Extract the (x, y) coordinate from the center of the cell holding the provided text.  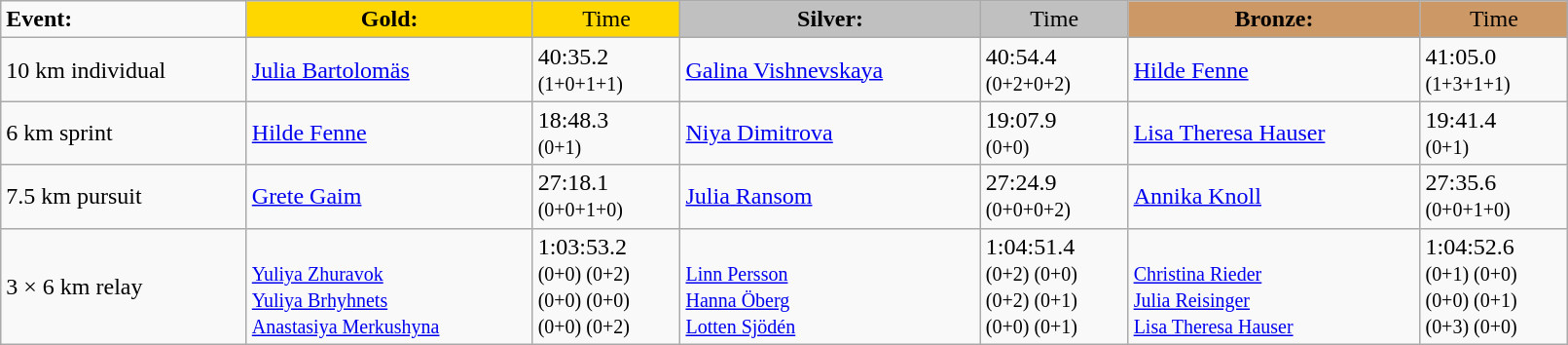
10 km individual (125, 70)
Galina Vishnevskaya (830, 70)
Event: (125, 19)
18:48.3(0+1) (606, 133)
Niya Dimitrova (830, 133)
19:41.4(0+1) (1494, 133)
Julia Ransom (830, 197)
41:05.0(1+3+1+1) (1494, 70)
3 × 6 km relay (125, 287)
Annika Knoll (1274, 197)
Julia Bartolomäs (389, 70)
1:03:53.2(0+0) (0+2)(0+0) (0+0)(0+0) (0+2) (606, 287)
27:35.6 (0+0+1+0) (1494, 197)
Yuliya ZhuravokYuliya BrhyhnetsAnastasiya Merkushyna (389, 287)
Lisa Theresa Hauser (1274, 133)
Christina RiederJulia ReisingerLisa Theresa Hauser (1274, 287)
27:24.9 (0+0+0+2) (1054, 197)
27:18.1(0+0+1+0) (606, 197)
Gold: (389, 19)
1:04:51.4(0+2) (0+0)(0+2) (0+1)(0+0) (0+1) (1054, 287)
40:54.4 (0+2+0+2) (1054, 70)
Silver: (830, 19)
Linn PerssonHanna ÖbergLotten Sjödén (830, 287)
7.5 km pursuit (125, 197)
19:07.9(0+0) (1054, 133)
40:35.2(1+0+1+1) (606, 70)
6 km sprint (125, 133)
Bronze: (1274, 19)
1:04:52.6(0+1) (0+0)(0+0) (0+1)(0+3) (0+0) (1494, 287)
Grete Gaim (389, 197)
